Detect which cell encompasses the target text, then output its [X, Y] center coordinate. 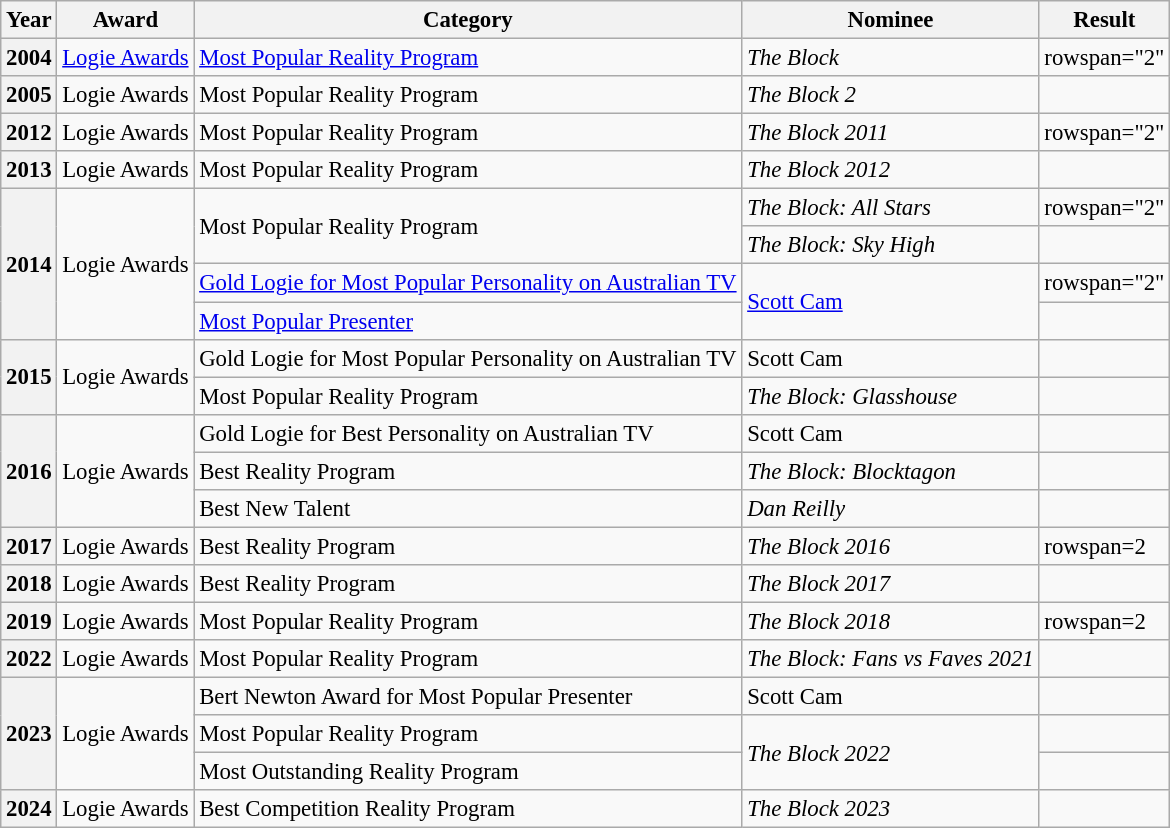
2024 [29, 809]
Most Outstanding Reality Program [468, 772]
Most Popular Presenter [468, 321]
The Block 2017 [890, 584]
2018 [29, 584]
Gold Logie for Best Personality on Australian TV [468, 433]
2005 [29, 95]
The Block 2022 [890, 752]
2004 [29, 58]
The Block [890, 58]
The Block: Sky High [890, 245]
The Block: Glasshouse [890, 396]
2014 [29, 264]
Best Competition Reality Program [468, 809]
Year [29, 20]
The Block: Blocktagon [890, 471]
2019 [29, 621]
Category [468, 20]
Nominee [890, 20]
The Block 2016 [890, 546]
2016 [29, 470]
The Block: All Stars [890, 208]
The Block: Fans vs Faves 2021 [890, 659]
The Block 2011 [890, 133]
2022 [29, 659]
2013 [29, 170]
2015 [29, 376]
The Block 2018 [890, 621]
2017 [29, 546]
Dan Reilly [890, 509]
2023 [29, 734]
The Block 2 [890, 95]
Award [126, 20]
The Block 2012 [890, 170]
Bert Newton Award for Most Popular Presenter [468, 697]
Best New Talent [468, 509]
2012 [29, 133]
Result [1104, 20]
The Block 2023 [890, 809]
